From the cell containing the given text, extract its center point as (X, Y) coordinate. 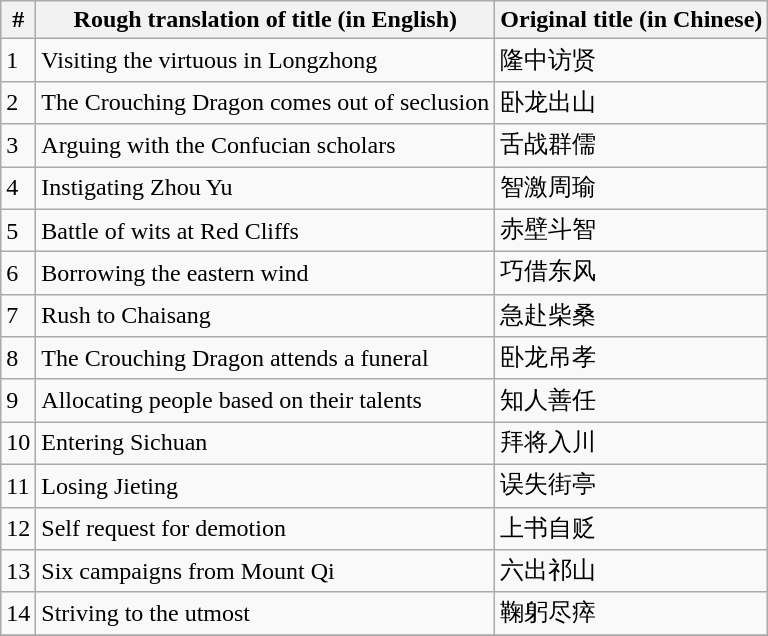
Visiting the virtuous in Longzhong (266, 60)
14 (18, 614)
Rush to Chaisang (266, 316)
Original title (in Chinese) (632, 20)
# (18, 20)
The Crouching Dragon attends a funeral (266, 358)
5 (18, 230)
10 (18, 444)
误失街亭 (632, 486)
六出祁山 (632, 572)
Borrowing the eastern wind (266, 274)
12 (18, 528)
卧龙出山 (632, 102)
Six campaigns from Mount Qi (266, 572)
知人善任 (632, 400)
1 (18, 60)
巧借东风 (632, 274)
8 (18, 358)
卧龙吊孝 (632, 358)
3 (18, 146)
鞠躬尽瘁 (632, 614)
6 (18, 274)
7 (18, 316)
拜将入川 (632, 444)
Entering Sichuan (266, 444)
Rough translation of title (in English) (266, 20)
The Crouching Dragon comes out of seclusion (266, 102)
Allocating people based on their talents (266, 400)
11 (18, 486)
隆中访贤 (632, 60)
赤壁斗智 (632, 230)
Instigating Zhou Yu (266, 188)
Self request for demotion (266, 528)
Striving to the utmost (266, 614)
Losing Jieting (266, 486)
上书自贬 (632, 528)
急赴柴桑 (632, 316)
舌战群儒 (632, 146)
9 (18, 400)
Arguing with the Confucian scholars (266, 146)
智激周瑜 (632, 188)
2 (18, 102)
Battle of wits at Red Cliffs (266, 230)
4 (18, 188)
13 (18, 572)
